Identify which cell holds the provided text, then report its [x, y] central coordinate. 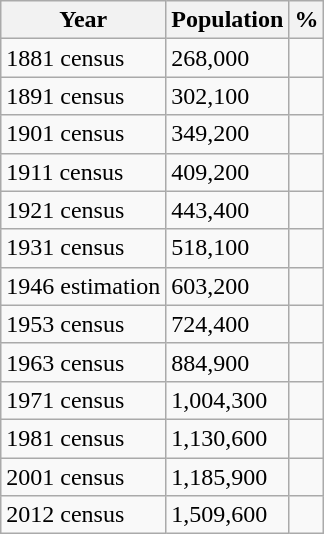
1881 census [84, 58]
1971 census [84, 400]
1891 census [84, 96]
1921 census [84, 210]
1963 census [84, 362]
349,200 [228, 134]
1,509,600 [228, 515]
302,100 [228, 96]
Population [228, 20]
1911 census [84, 172]
1931 census [84, 248]
443,400 [228, 210]
Year [84, 20]
1,004,300 [228, 400]
409,200 [228, 172]
% [306, 20]
1,130,600 [228, 438]
1981 census [84, 438]
724,400 [228, 324]
1,185,900 [228, 477]
2012 census [84, 515]
518,100 [228, 248]
268,000 [228, 58]
1946 estimation [84, 286]
1953 census [84, 324]
884,900 [228, 362]
2001 census [84, 477]
1901 census [84, 134]
603,200 [228, 286]
